Identify which cell holds the provided text, then report its [x, y] central coordinate. 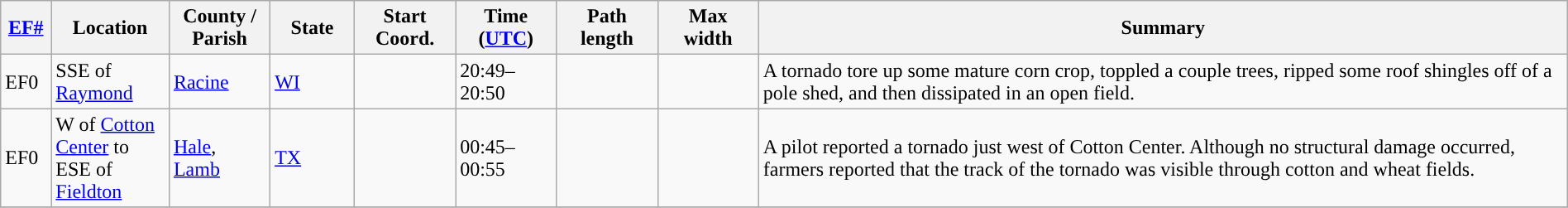
WI [313, 81]
Start Coord. [404, 28]
Path length [607, 28]
Racine [219, 81]
A tornado tore up some mature corn crop, toppled a couple trees, ripped some roof shingles off of a pole shed, and then dissipated in an open field. [1163, 81]
Summary [1163, 28]
W of Cotton Center to ESE of Fieldton [111, 157]
County / Parish [219, 28]
Location [111, 28]
Hale, Lamb [219, 157]
EF# [26, 28]
SSE of Raymond [111, 81]
TX [313, 157]
State [313, 28]
20:49–20:50 [506, 81]
Max width [708, 28]
00:45–00:55 [506, 157]
Time (UTC) [506, 28]
